Locate the cell with the specified text and output its (X, Y) center coordinate. 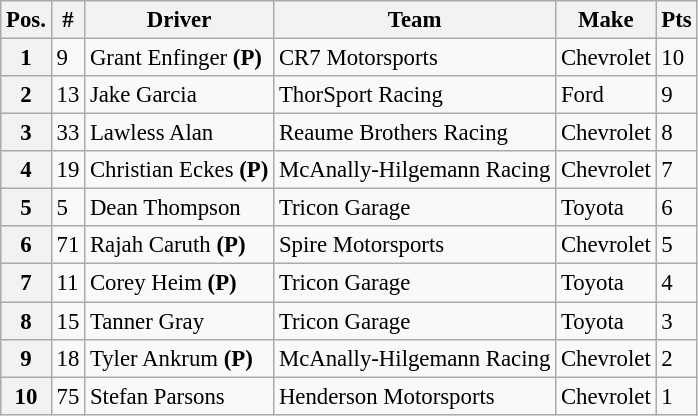
18 (68, 358)
19 (68, 170)
Pos. (26, 20)
Dean Thompson (180, 208)
Rajah Caruth (P) (180, 245)
Reaume Brothers Racing (415, 133)
ThorSport Racing (415, 95)
Tyler Ankrum (P) (180, 358)
Tanner Gray (180, 321)
Grant Enfinger (P) (180, 58)
11 (68, 283)
Stefan Parsons (180, 396)
CR7 Motorsports (415, 58)
Christian Eckes (P) (180, 170)
Make (606, 20)
Driver (180, 20)
15 (68, 321)
Team (415, 20)
75 (68, 396)
13 (68, 95)
Corey Heim (P) (180, 283)
Spire Motorsports (415, 245)
71 (68, 245)
33 (68, 133)
Henderson Motorsports (415, 396)
Pts (676, 20)
# (68, 20)
Lawless Alan (180, 133)
Jake Garcia (180, 95)
Ford (606, 95)
